Identify which cell holds the provided text, then report its [X, Y] central coordinate. 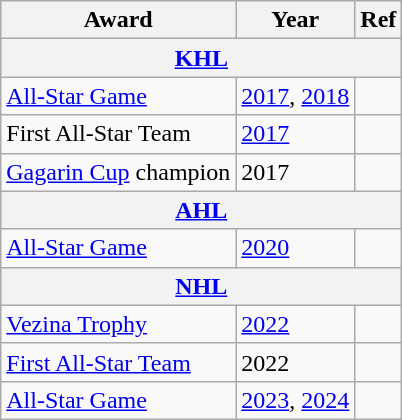
2020 [296, 248]
Vezina Trophy [118, 324]
Year [296, 20]
KHL [202, 58]
Award [118, 20]
NHL [202, 286]
Gagarin Cup champion [118, 172]
2017, 2018 [296, 96]
AHL [202, 210]
2023, 2024 [296, 400]
Ref [378, 20]
